From the cell containing the given text, extract its center point as [X, Y] coordinate. 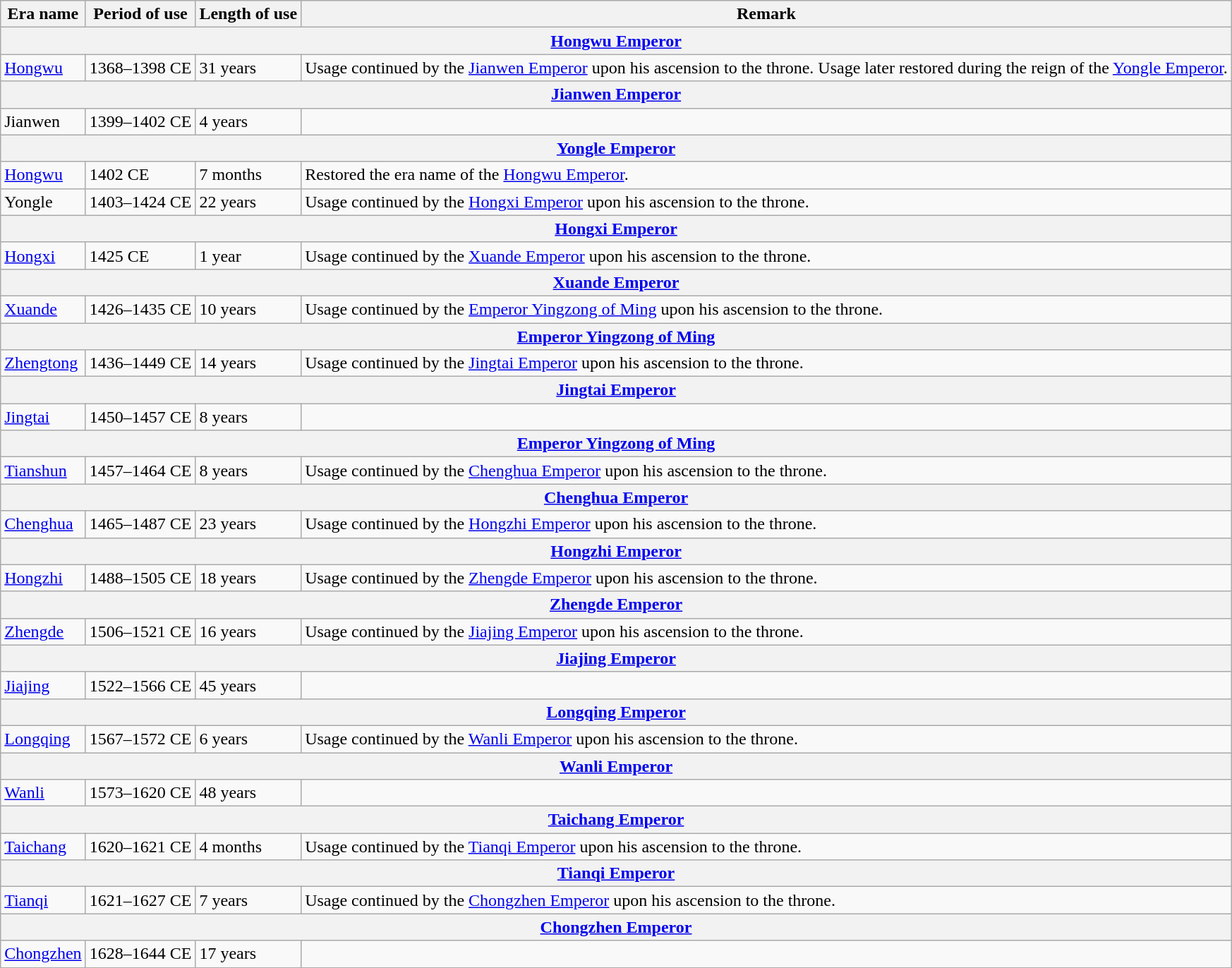
10 years [248, 309]
Xuande Emperor [617, 282]
Jingtai Emperor [617, 390]
Tianqi [43, 900]
4 months [248, 847]
18 years [248, 578]
1399–1402 CE [140, 121]
4 years [248, 121]
Usage continued by the Wanli Emperor upon his ascension to the throne. [766, 739]
Longqing [43, 739]
Usage continued by the Hongxi Emperor upon his ascension to the throne. [766, 202]
Chongzhen [43, 954]
1488–1505 CE [140, 578]
17 years [248, 954]
1628–1644 CE [140, 954]
1 year [248, 255]
1573–1620 CE [140, 793]
Yongle [43, 202]
Usage continued by the Jianwen Emperor upon his ascension to the throne. Usage later restored during the reign of the Yongle Emperor. [766, 68]
Wanli [43, 793]
Chenghua Emperor [617, 497]
1425 CE [140, 255]
Chenghua [43, 524]
1450–1457 CE [140, 417]
Hongwu Emperor [617, 41]
22 years [248, 202]
1368–1398 CE [140, 68]
Jianwen Emperor [617, 95]
Zhengtong [43, 363]
1465–1487 CE [140, 524]
Usage continued by the Emperor Yingzong of Ming upon his ascension to the throne. [766, 309]
Taichang [43, 847]
Wanli Emperor [617, 766]
Taichang Emperor [617, 820]
Period of use [140, 14]
1402 CE [140, 175]
1426–1435 CE [140, 309]
Xuande [43, 309]
6 years [248, 739]
Hongxi [43, 255]
Zhengde Emperor [617, 605]
1620–1621 CE [140, 847]
Usage continued by the Tianqi Emperor upon his ascension to the throne. [766, 847]
Hongzhi Emperor [617, 551]
Zhengde [43, 631]
Jianwen [43, 121]
48 years [248, 793]
Era name [43, 14]
Usage continued by the Xuande Emperor upon his ascension to the throne. [766, 255]
Usage continued by the Zhengde Emperor upon his ascension to the throne. [766, 578]
1621–1627 CE [140, 900]
Longqing Emperor [617, 712]
7 years [248, 900]
1403–1424 CE [140, 202]
1436–1449 CE [140, 363]
Usage continued by the Chongzhen Emperor upon his ascension to the throne. [766, 900]
Jingtai [43, 417]
Usage continued by the Hongzhi Emperor upon his ascension to the throne. [766, 524]
1522–1566 CE [140, 685]
Usage continued by the Chenghua Emperor upon his ascension to the throne. [766, 471]
23 years [248, 524]
Yongle Emperor [617, 148]
Jiajing [43, 685]
Jiajing Emperor [617, 658]
Hongxi Emperor [617, 229]
Usage continued by the Jiajing Emperor upon his ascension to the throne. [766, 631]
Chongzhen Emperor [617, 927]
Restored the era name of the Hongwu Emperor. [766, 175]
45 years [248, 685]
7 months [248, 175]
Length of use [248, 14]
1506–1521 CE [140, 631]
31 years [248, 68]
Usage continued by the Jingtai Emperor upon his ascension to the throne. [766, 363]
Tianshun [43, 471]
Tianqi Emperor [617, 873]
14 years [248, 363]
Remark [766, 14]
16 years [248, 631]
1567–1572 CE [140, 739]
1457–1464 CE [140, 471]
Hongzhi [43, 578]
